Capture the cell that displays the provided text and extract its [X, Y] central coordinate. 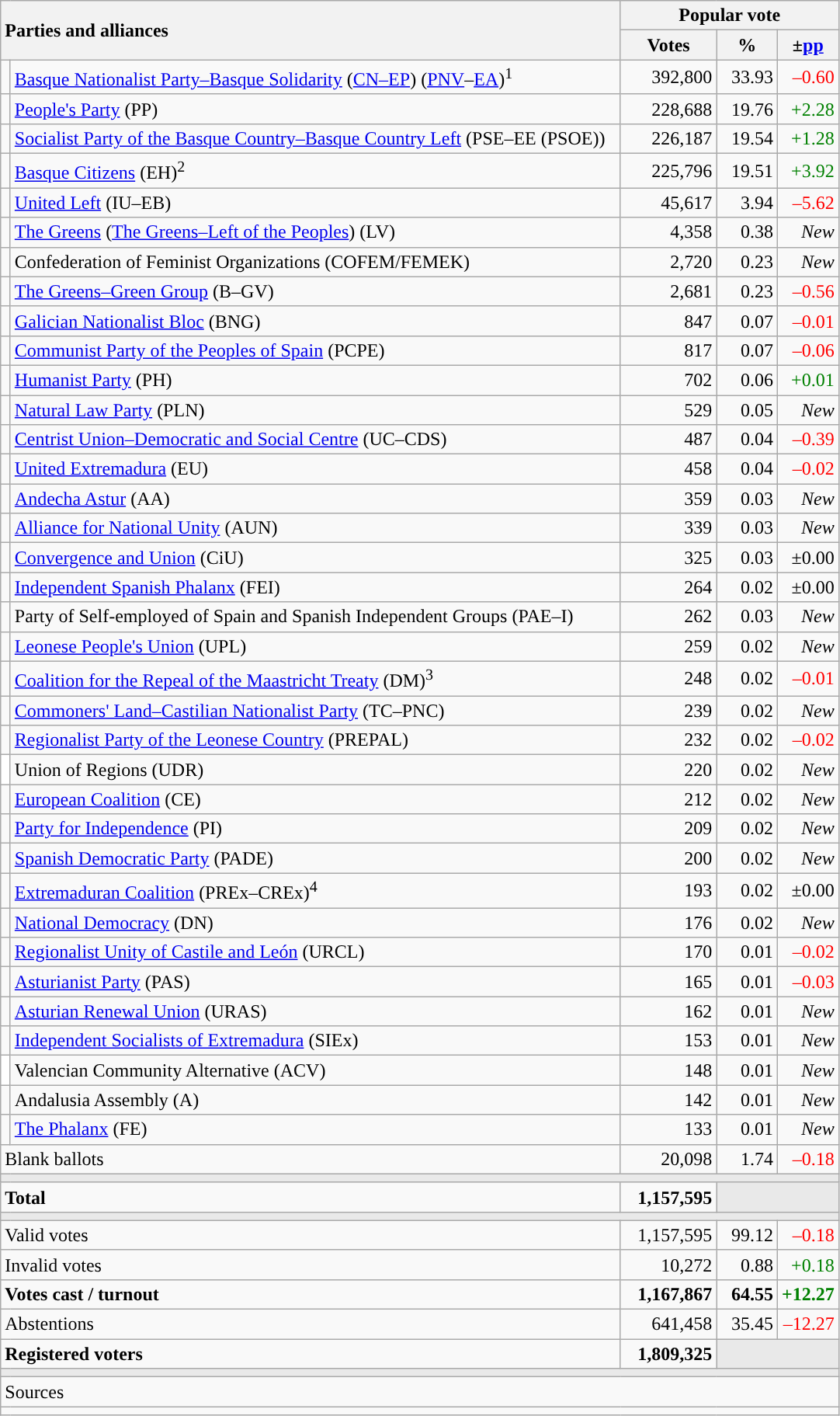
+2.28 [807, 109]
Extremaduran Coalition (PREx–CREx)4 [315, 890]
Union of Regions (UDR) [315, 770]
0.05 [747, 410]
Asturianist Party (PAS) [315, 982]
Alliance for National Unity (AUN) [315, 528]
20,098 [668, 1159]
458 [668, 469]
National Democracy (DN) [315, 923]
4,358 [668, 232]
339 [668, 528]
148 [668, 1070]
Valencian Community Alternative (ACV) [315, 1070]
Centrist Union–Democratic and Social Centre (UC–CDS) [315, 440]
+3.92 [807, 171]
225,796 [668, 171]
The Greens (The Greens–Left of the Peoples) (LV) [315, 232]
220 [668, 770]
Abstentions [311, 1324]
+0.18 [807, 1265]
People's Party (PP) [315, 109]
Commoners' Land–Castilian Nationalist Party (TC–PNC) [315, 711]
–5.62 [807, 203]
Party for Independence (PI) [315, 829]
±pp [807, 45]
165 [668, 982]
Spanish Democratic Party (PADE) [315, 858]
Regionalist Unity of Castile and León (URCL) [315, 952]
193 [668, 890]
Popular vote [730, 16]
Humanist Party (PH) [315, 380]
529 [668, 410]
817 [668, 350]
–0.03 [807, 982]
Registered voters [311, 1354]
262 [668, 617]
392,800 [668, 78]
Galician Nationalist Bloc (BNG) [315, 321]
0.06 [747, 380]
United Left (IU–EB) [315, 203]
0.88 [747, 1265]
170 [668, 952]
Natural Law Party (PLN) [315, 410]
359 [668, 499]
226,187 [668, 138]
Independent Spanish Phalanx (FEI) [315, 587]
19.76 [747, 109]
10,272 [668, 1265]
212 [668, 799]
248 [668, 679]
Party of Self-employed of Spain and Spanish Independent Groups (PAE–I) [315, 617]
2,720 [668, 262]
209 [668, 829]
641,458 [668, 1324]
45,617 [668, 203]
200 [668, 858]
Basque Citizens (EH)2 [315, 171]
Confederation of Feminist Organizations (COFEM/FEMEK) [315, 262]
Socialist Party of the Basque Country–Basque Country Left (PSE–EE (PSOE)) [315, 138]
The Greens–Green Group (B–GV) [315, 291]
+12.27 [807, 1294]
Votes cast / turnout [311, 1294]
176 [668, 923]
–12.27 [807, 1324]
133 [668, 1129]
264 [668, 587]
19.54 [747, 138]
847 [668, 321]
Asturian Renewal Union (URAS) [315, 1011]
European Coalition (CE) [315, 799]
Invalid votes [311, 1265]
33.93 [747, 78]
3.94 [747, 203]
19.51 [747, 171]
–0.60 [807, 78]
Andecha Astur (AA) [315, 499]
239 [668, 711]
+1.28 [807, 138]
Votes [668, 45]
Communist Party of the Peoples of Spain (PCPE) [315, 350]
Total [311, 1197]
The Phalanx (FE) [315, 1129]
% [747, 45]
487 [668, 440]
–0.39 [807, 440]
99.12 [747, 1235]
64.55 [747, 1294]
Andalusia Assembly (A) [315, 1100]
232 [668, 740]
153 [668, 1041]
Coalition for the Repeal of the Maastricht Treaty (DM)3 [315, 679]
Convergence and Union (CiU) [315, 558]
228,688 [668, 109]
Independent Socialists of Extremadura (SIEx) [315, 1041]
1.74 [747, 1159]
Parties and alliances [311, 30]
325 [668, 558]
Leonese People's Union (UPL) [315, 646]
United Extremadura (EU) [315, 469]
0.38 [747, 232]
Sources [419, 1392]
+0.01 [807, 380]
Basque Nationalist Party–Basque Solidarity (CN–EP) (PNV–EA)1 [315, 78]
35.45 [747, 1324]
2,681 [668, 291]
142 [668, 1100]
Valid votes [311, 1235]
Regionalist Party of the Leonese Country (PREPAL) [315, 740]
–0.06 [807, 350]
1,809,325 [668, 1354]
1,167,867 [668, 1294]
702 [668, 380]
Blank ballots [311, 1159]
162 [668, 1011]
259 [668, 646]
–0.56 [807, 291]
